Pinpoint the cell where the given text exists, returning its (X, Y) midpoint coordinate. 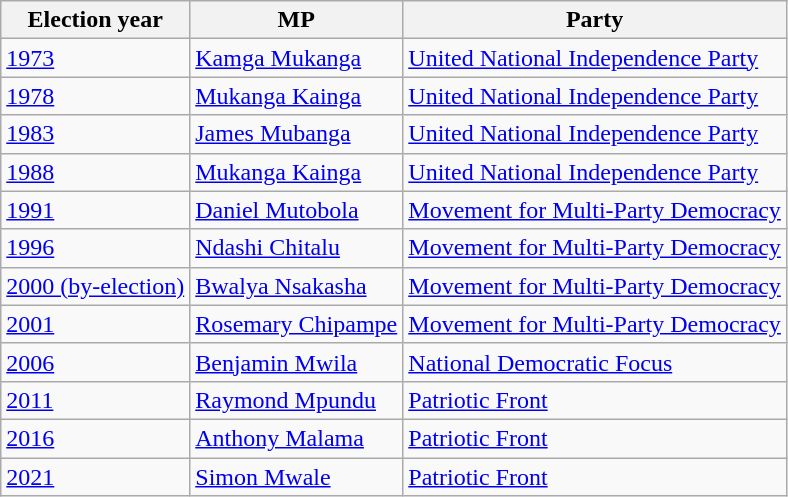
2000 (by-election) (96, 286)
Kamga Mukanga (296, 58)
1988 (96, 172)
1973 (96, 58)
2011 (96, 400)
2001 (96, 324)
Ndashi Chitalu (296, 248)
2021 (96, 477)
Simon Mwale (296, 477)
2006 (96, 362)
Rosemary Chipampe (296, 324)
National Democratic Focus (595, 362)
Party (595, 20)
Benjamin Mwila (296, 362)
1978 (96, 96)
MP (296, 20)
Raymond Mpundu (296, 400)
1983 (96, 134)
Election year (96, 20)
1991 (96, 210)
1996 (96, 248)
Daniel Mutobola (296, 210)
Bwalya Nsakasha (296, 286)
2016 (96, 438)
Anthony Malama (296, 438)
James Mubanga (296, 134)
